Identify which cell holds the provided text, then report its [x, y] central coordinate. 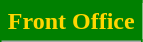
Front Office [72, 22]
